From the cell containing the given text, extract its center point as (x, y) coordinate. 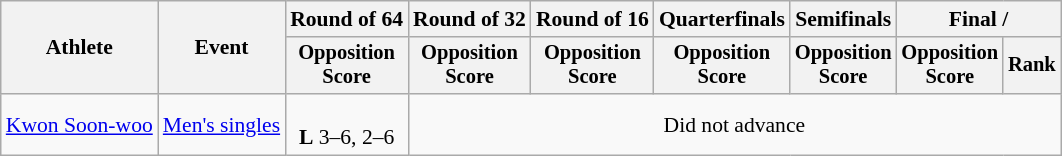
L 3–6, 2–6 (346, 124)
Round of 64 (346, 19)
Final / (978, 19)
Semifinals (844, 19)
Round of 16 (592, 19)
Event (222, 48)
Rank (1032, 66)
Quarterfinals (722, 19)
Athlete (80, 48)
Kwon Soon-woo (80, 124)
Round of 32 (470, 19)
Did not advance (734, 124)
Men's singles (222, 124)
